For the text-containing cell, return its midpoint in (X, Y) coordinate format. 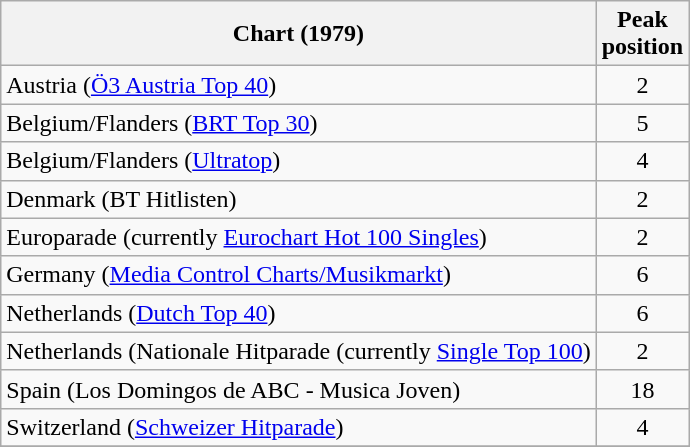
Austria (Ö3 Austria Top 40) (298, 85)
Spain (Los Domingos de ABC - Musica Joven) (298, 389)
Denmark (BT Hitlisten) (298, 199)
5 (642, 123)
Switzerland (Schweizer Hitparade) (298, 427)
Netherlands (Dutch Top 40) (298, 313)
Belgium/Flanders (BRT Top 30) (298, 123)
Netherlands (Nationale Hitparade (currently Single Top 100) (298, 351)
Chart (1979) (298, 34)
Germany (Media Control Charts/Musikmarkt) (298, 275)
Europarade (currently Eurochart Hot 100 Singles) (298, 237)
18 (642, 389)
Peakposition (642, 34)
Belgium/Flanders (Ultratop) (298, 161)
